Find where the given text appears and provide that cell's center as (X, Y) coordinate. 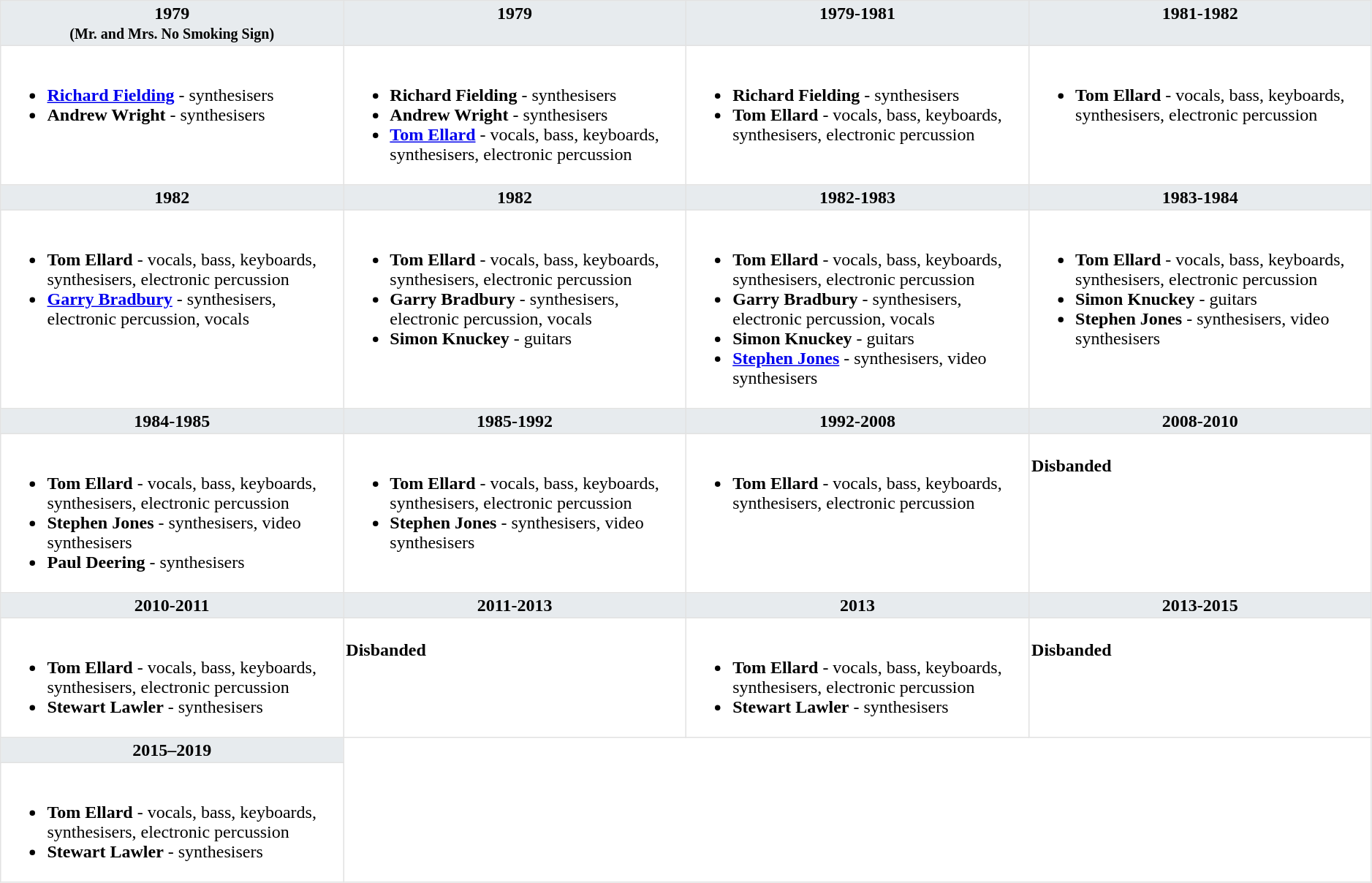
2013 (857, 605)
2015–2019 (173, 750)
2011-2013 (515, 605)
Tom Ellard - vocals, bass, keyboards, synthesisers, electronic percussionGarry Bradbury - synthesisers, electronic percussion, vocals (173, 309)
1984-1985 (173, 421)
Richard Fielding - synthesisersTom Ellard - vocals, bass, keyboards, synthesisers, electronic percussion (857, 115)
1981-1982 (1200, 23)
1979-1981 (857, 23)
Richard Fielding - synthesisersAndrew Wright - synthesisers (173, 115)
Tom Ellard - vocals, bass, keyboards, synthesisers, electronic percussionStephen Jones - synthesisers, video synthesisers (515, 513)
1992-2008 (857, 421)
1985-1992 (515, 421)
1983-1984 (1200, 197)
2008-2010 (1200, 421)
Tom Ellard - vocals, bass, keyboards, synthesisers, electronic percussionSimon Knuckey - guitarsStephen Jones - synthesisers, video synthesisers (1200, 309)
1979 (515, 23)
Richard Fielding - synthesisersAndrew Wright - synthesisersTom Ellard - vocals, bass, keyboards, synthesisers, electronic percussion (515, 115)
2013-2015 (1200, 605)
Tom Ellard - vocals, bass, keyboards, synthesisers, electronic percussionStephen Jones - synthesisers, video synthesisersPaul Deering - synthesisers (173, 513)
1979(Mr. and Mrs. No Smoking Sign) (173, 23)
1982-1983 (857, 197)
2010-2011 (173, 605)
